Detect which cell encompasses the target text, then output its [x, y] center coordinate. 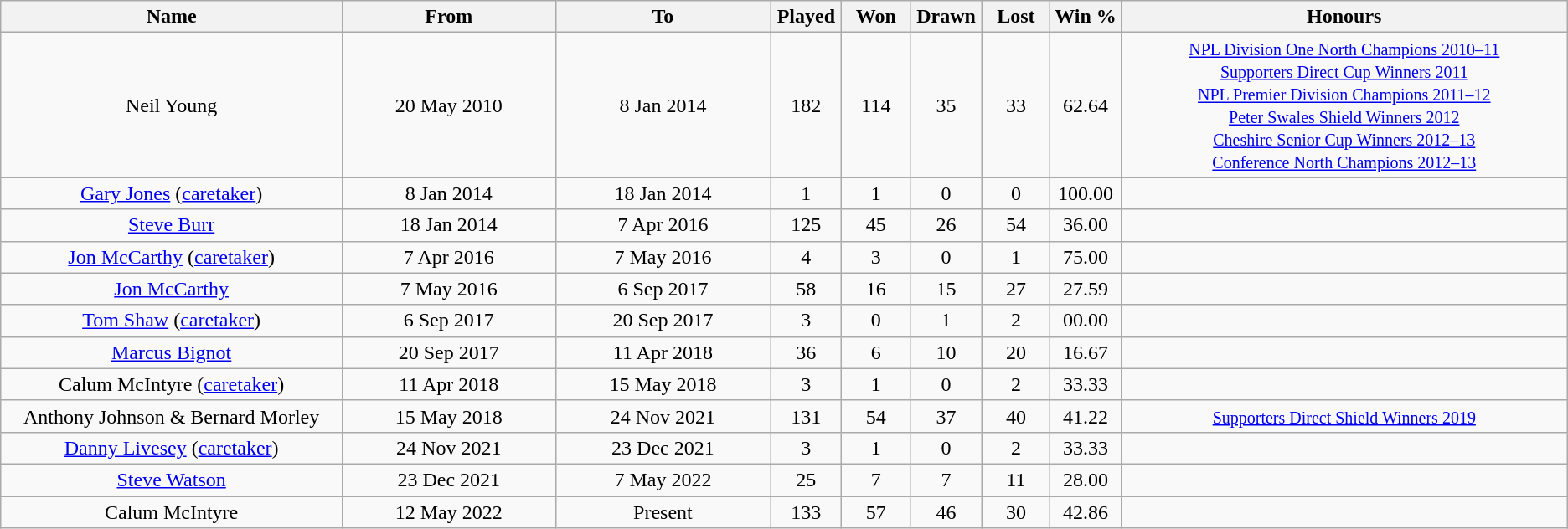
46 [946, 511]
Marcus Bignot [172, 352]
62.64 [1086, 105]
182 [806, 105]
Steve Burr [172, 225]
20 [1015, 352]
Anthony Johnson & Bernard Morley [172, 416]
Name [172, 17]
To [663, 17]
Supporters Direct Shield Winners 2019 [1344, 416]
16 [876, 289]
Calum McIntyre (caretaker) [172, 384]
7 May 2022 [663, 480]
36 [806, 352]
10 [946, 352]
131 [806, 416]
6 [876, 352]
58 [806, 289]
30 [1015, 511]
Honours [1344, 17]
20 May 2010 [449, 105]
Win % [1086, 17]
Calum McIntyre [172, 511]
From [449, 17]
Gary Jones (caretaker) [172, 193]
27 [1015, 289]
Jon McCarthy [172, 289]
4 [806, 257]
35 [946, 105]
00.00 [1086, 321]
Tom Shaw (caretaker) [172, 321]
Neil Young [172, 105]
12 May 2022 [449, 511]
42.86 [1086, 511]
41.22 [1086, 416]
Drawn [946, 17]
45 [876, 225]
26 [946, 225]
37 [946, 416]
57 [876, 511]
Steve Watson [172, 480]
114 [876, 105]
75.00 [1086, 257]
Won [876, 17]
11 [1015, 480]
28.00 [1086, 480]
36.00 [1086, 225]
Played [806, 17]
Present [663, 511]
33 [1015, 105]
15 [946, 289]
16.67 [1086, 352]
133 [806, 511]
25 [806, 480]
Lost [1015, 17]
Danny Livesey (caretaker) [172, 448]
100.00 [1086, 193]
Jon McCarthy (caretaker) [172, 257]
27.59 [1086, 289]
125 [806, 225]
40 [1015, 416]
